Capture the cell that displays the provided text and extract its [X, Y] central coordinate. 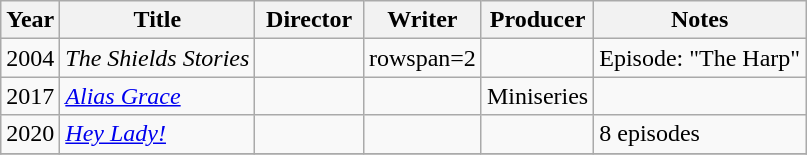
Title [158, 20]
Miniseries [537, 96]
Alias Grace [158, 96]
rowspan=2 [422, 58]
Hey Lady! [158, 134]
Episode: "The Harp" [700, 58]
Notes [700, 20]
Producer [537, 20]
Director [310, 20]
8 episodes [700, 134]
Year [30, 20]
The Shields Stories [158, 58]
2017 [30, 96]
Writer [422, 20]
2020 [30, 134]
2004 [30, 58]
